Determine the [x, y] coordinate at the center of the cell enclosing the given text.  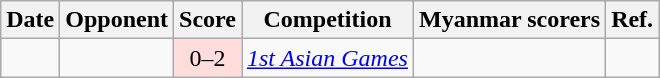
1st Asian Games [328, 58]
0–2 [208, 58]
Opponent [117, 20]
Myanmar scorers [509, 20]
Competition [328, 20]
Date [30, 20]
Ref. [632, 20]
Score [208, 20]
